Find where the given text appears and provide that cell's center as (X, Y) coordinate. 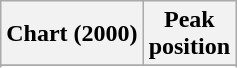
Peakposition (189, 34)
Chart (2000) (72, 34)
